Scan for the cell matching the given text and deliver its [X, Y] coordinate at center. 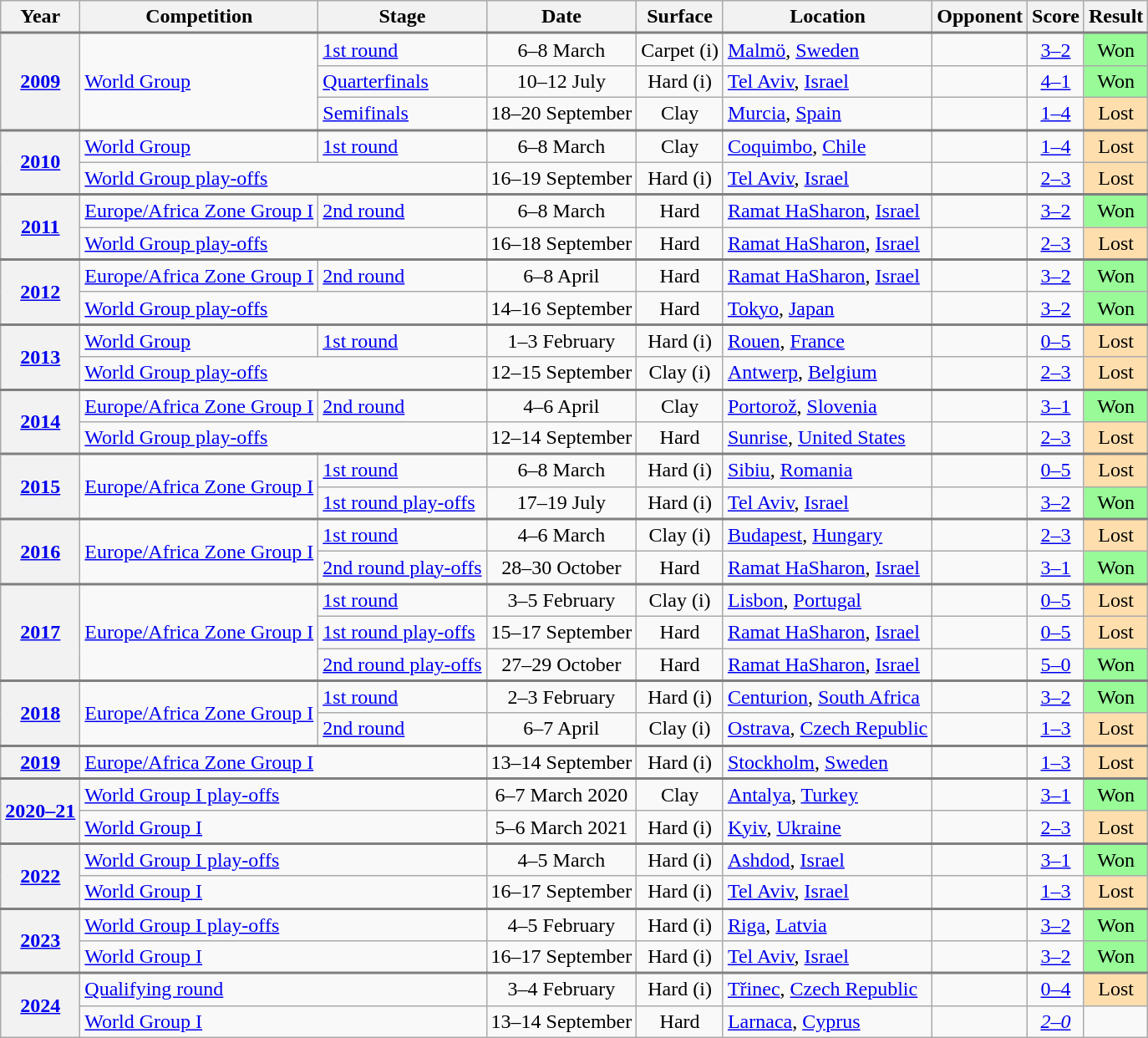
2016 [40, 552]
Result [1115, 17]
12–15 September [561, 373]
2024 [40, 1005]
2015 [40, 486]
16–18 September [561, 244]
3–5 February [561, 600]
27–29 October [561, 665]
Lisbon, Portugal [827, 600]
Score [1056, 17]
2–0 [1056, 1021]
17–19 July [561, 503]
Stockholm, Sweden [827, 762]
Rouen, France [827, 341]
2022 [40, 876]
2020–21 [40, 812]
2012 [40, 292]
Třinec, Czech Republic [827, 990]
4–1 [1056, 81]
Carpet (i) [680, 50]
2019 [40, 762]
6–8 April [561, 276]
2014 [40, 422]
4–5 February [561, 924]
16–19 September [561, 179]
Quarterfinals [403, 81]
Stage [403, 17]
2018 [40, 713]
14–16 September [561, 308]
Surface [680, 17]
5–6 March 2021 [561, 827]
Qualifying round [283, 990]
Ashdod, Israel [827, 859]
Murcia, Spain [827, 114]
Budapest, Hungary [827, 535]
Opponent [980, 17]
Competition [199, 17]
2023 [40, 941]
6–7 April [561, 729]
4–6 April [561, 406]
28–30 October [561, 568]
2010 [40, 162]
2009 [40, 82]
Tokyo, Japan [827, 308]
2011 [40, 227]
Ostrava, Czech Republic [827, 729]
18–20 September [561, 114]
Semifinals [403, 114]
Antwerp, Belgium [827, 373]
2013 [40, 357]
0–4 [1056, 990]
6–7 March 2020 [561, 796]
2–3 February [561, 697]
Sibiu, Romania [827, 470]
Kyiv, Ukraine [827, 827]
4–6 March [561, 535]
Centurion, South Africa [827, 697]
10–12 July [561, 81]
Riga, Latvia [827, 924]
Malmö, Sweden [827, 50]
Sunrise, United States [827, 438]
Antalya, Turkey [827, 796]
12–14 September [561, 438]
Location [827, 17]
Larnaca, Cyprus [827, 1021]
Coquimbo, Chile [827, 145]
2017 [40, 633]
5–0 [1056, 665]
Portorož, Slovenia [827, 406]
4–5 March [561, 859]
Date [561, 17]
1–3 February [561, 341]
15–17 September [561, 632]
3–4 February [561, 990]
Year [40, 17]
